Detect which cell encompasses the target text, then output its (X, Y) center coordinate. 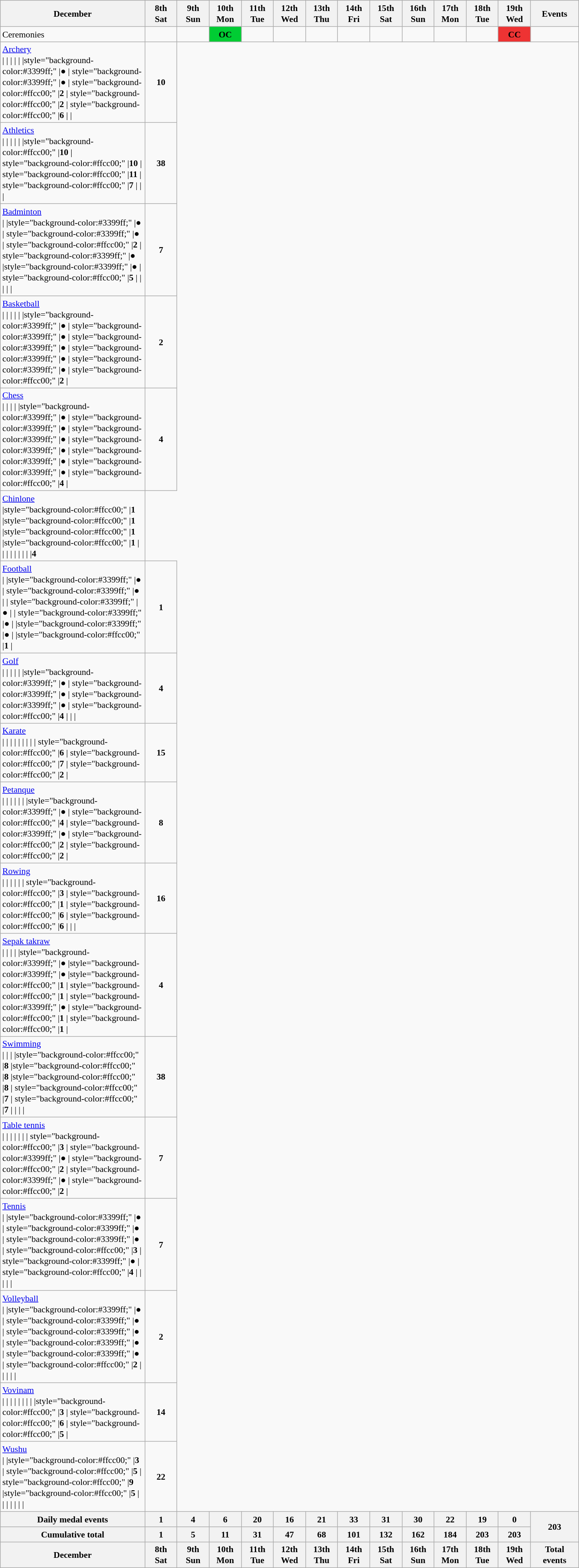
8 (161, 822)
15 (161, 752)
11 (226, 1534)
CC (515, 34)
184 (450, 1534)
Daily medal events (72, 1519)
Cumulative total (72, 1534)
Total events (555, 1555)
0 (515, 1519)
OC (226, 34)
21 (322, 1519)
5 (193, 1534)
14 (161, 1412)
68 (322, 1534)
Karate| | | | | | | | | style="background-color:#ffcc00;" |6 | style="background-color:#ffcc00;" |7 | style="background-color:#ffcc00;" |2 | (72, 752)
19 (482, 1519)
162 (418, 1534)
47 (290, 1534)
101 (353, 1534)
132 (386, 1534)
Vovinam| | | | | | | | |style="background-color:#ffcc00;" |3 | style="background-color:#ffcc00;" |6 | style="background-color:#ffcc00;" |5 | (72, 1412)
33 (353, 1519)
6 (226, 1519)
Events (555, 13)
10 (161, 82)
20 (257, 1519)
30 (418, 1519)
Ceremonies (72, 34)
